Output the (x, y) coordinate of the center of the cell containing the given text.  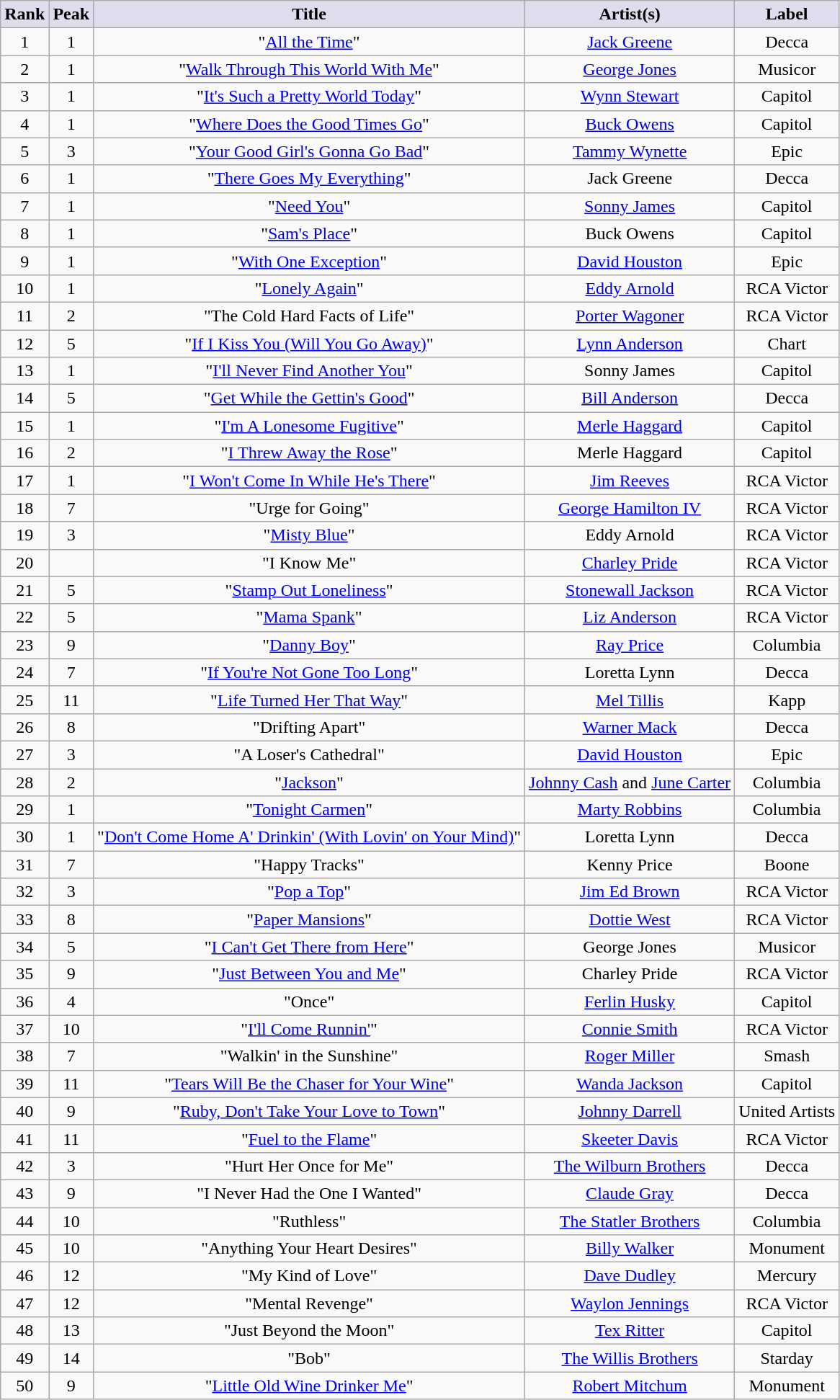
42 (24, 1166)
"Sam's Place" (310, 233)
43 (24, 1193)
The Statler Brothers (630, 1221)
"Danny Boy" (310, 645)
Warner Mack (630, 727)
Claude Gray (630, 1193)
34 (24, 947)
"I Know Me" (310, 563)
Dottie West (630, 919)
"Your Good Girl's Gonna Go Bad" (310, 151)
"I'm A Lonesome Fugitive" (310, 426)
28 (24, 782)
Rank (24, 14)
Liz Anderson (630, 617)
"I Threw Away the Rose" (310, 453)
Chart (787, 344)
49 (24, 1358)
"With One Exception" (310, 261)
"Lonely Again" (310, 288)
Peak (71, 14)
47 (24, 1303)
Lynn Anderson (630, 344)
Tex Ritter (630, 1331)
"Tears Will Be the Chaser for Your Wine" (310, 1084)
30 (24, 837)
48 (24, 1331)
21 (24, 590)
Mel Tillis (630, 700)
"Once" (310, 1002)
Porter Wagoner (630, 316)
"The Cold Hard Facts of Life" (310, 316)
Wanda Jackson (630, 1084)
"I Won't Come In While He's There" (310, 481)
19 (24, 535)
17 (24, 481)
40 (24, 1111)
"Need You" (310, 206)
Jim Ed Brown (630, 892)
United Artists (787, 1111)
"Little Old Wine Drinker Me" (310, 1386)
"Mama Spank" (310, 617)
"Paper Mansions" (310, 919)
"All the Time" (310, 42)
Kenny Price (630, 865)
Boone (787, 865)
Marty Robbins (630, 810)
"If You're Not Gone Too Long" (310, 672)
"It's Such a Pretty World Today" (310, 97)
"Just Between You and Me" (310, 974)
Stonewall Jackson (630, 590)
Tammy Wynette (630, 151)
45 (24, 1249)
Wynn Stewart (630, 97)
Ferlin Husky (630, 1002)
23 (24, 645)
Mercury (787, 1276)
Robert Mitchum (630, 1386)
38 (24, 1056)
24 (24, 672)
33 (24, 919)
"Anything Your Heart Desires" (310, 1249)
6 (24, 179)
Bill Anderson (630, 398)
"Ruby, Don't Take Your Love to Town" (310, 1111)
Skeeter Davis (630, 1138)
"Ruthless" (310, 1221)
44 (24, 1221)
"Hurt Her Once for Me" (310, 1166)
"Get While the Gettin's Good" (310, 398)
Johnny Cash and June Carter (630, 782)
"A Loser's Cathedral" (310, 754)
20 (24, 563)
"If I Kiss You (Will You Go Away)" (310, 344)
"My Kind of Love" (310, 1276)
"Drifting Apart" (310, 727)
"Bob" (310, 1358)
"I Never Had the One I Wanted" (310, 1193)
27 (24, 754)
Johnny Darrell (630, 1111)
Jim Reeves (630, 481)
"Just Beyond the Moon" (310, 1331)
"Happy Tracks" (310, 865)
Title (310, 14)
"Tonight Carmen" (310, 810)
The Willis Brothers (630, 1358)
41 (24, 1138)
"Walkin' in the Sunshine" (310, 1056)
"Mental Revenge" (310, 1303)
"Where Does the Good Times Go" (310, 124)
"Misty Blue" (310, 535)
18 (24, 508)
"I Can't Get There from Here" (310, 947)
46 (24, 1276)
Connie Smith (630, 1029)
Label (787, 14)
Waylon Jennings (630, 1303)
29 (24, 810)
31 (24, 865)
50 (24, 1386)
26 (24, 727)
39 (24, 1084)
Artist(s) (630, 14)
"Life Turned Her That Way" (310, 700)
Smash (787, 1056)
35 (24, 974)
Kapp (787, 700)
16 (24, 453)
Ray Price (630, 645)
Billy Walker (630, 1249)
25 (24, 700)
22 (24, 617)
"Stamp Out Loneliness" (310, 590)
The Wilburn Brothers (630, 1166)
Roger Miller (630, 1056)
32 (24, 892)
"Pop a Top" (310, 892)
George Hamilton IV (630, 508)
"Fuel to the Flame" (310, 1138)
37 (24, 1029)
"Jackson" (310, 782)
"I'll Come Runnin'" (310, 1029)
Dave Dudley (630, 1276)
36 (24, 1002)
"There Goes My Everything" (310, 179)
Starday (787, 1358)
"I'll Never Find Another You" (310, 371)
"Walk Through This World With Me" (310, 69)
"Don't Come Home A' Drinkin' (With Lovin' on Your Mind)" (310, 837)
15 (24, 426)
"Urge for Going" (310, 508)
